For the text-containing cell, return its midpoint in [x, y] coordinate format. 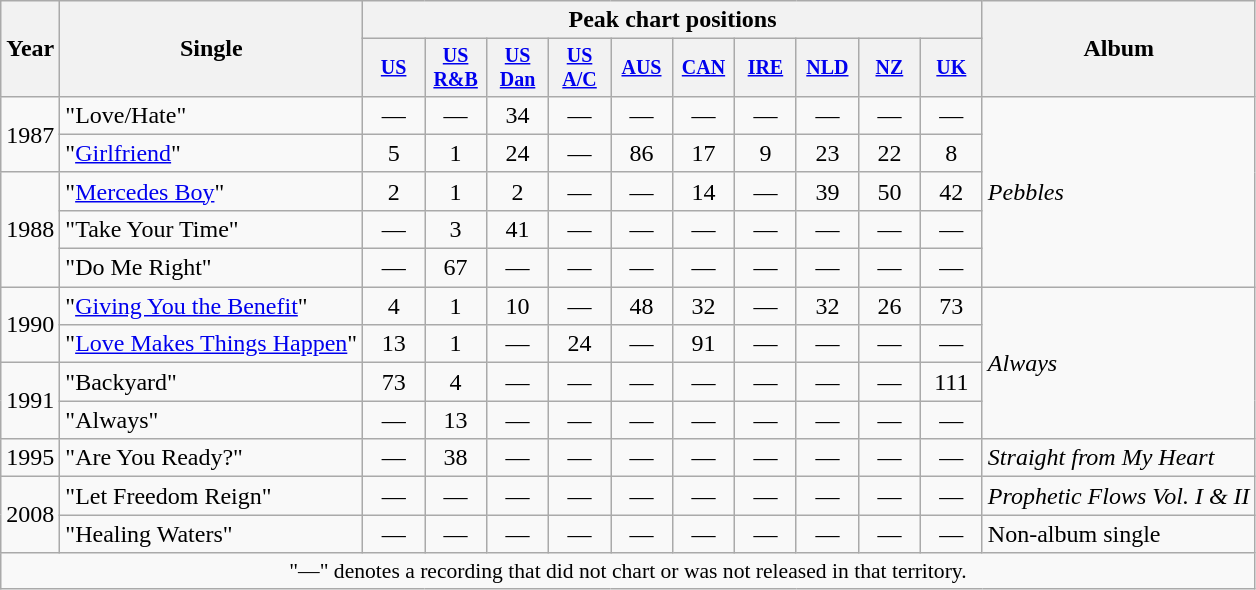
Peak chart positions [673, 20]
23 [827, 153]
Non-album single [1118, 534]
1987 [30, 134]
"Do Me Right" [212, 268]
"Let Freedom Reign" [212, 496]
1988 [30, 229]
USDan [518, 68]
"Are You Ready?" [212, 458]
"—" denotes a recording that did not chart or was not released in that territory. [628, 571]
48 [642, 306]
111 [951, 382]
UK [951, 68]
"Healing Waters" [212, 534]
Album [1118, 49]
NLD [827, 68]
5 [394, 153]
8 [951, 153]
Single [212, 49]
CAN [703, 68]
38 [456, 458]
Pebbles [1118, 191]
"Love Makes Things Happen" [212, 344]
22 [889, 153]
9 [765, 153]
42 [951, 191]
86 [642, 153]
Straight from My Heart [1118, 458]
14 [703, 191]
41 [518, 229]
50 [889, 191]
1990 [30, 325]
34 [518, 115]
Prophetic Flows Vol. I & II [1118, 496]
USR&B [456, 68]
Year [30, 49]
3 [456, 229]
Always [1118, 363]
1995 [30, 458]
"Girlfriend" [212, 153]
"Backyard" [212, 382]
AUS [642, 68]
US [394, 68]
"Take Your Time" [212, 229]
1991 [30, 401]
IRE [765, 68]
67 [456, 268]
NZ [889, 68]
17 [703, 153]
10 [518, 306]
"Giving You the Benefit" [212, 306]
39 [827, 191]
USA/C [580, 68]
"Mercedes Boy" [212, 191]
91 [703, 344]
"Love/Hate" [212, 115]
"Always" [212, 420]
2008 [30, 515]
26 [889, 306]
